From the cell containing the given text, extract its center point as (x, y) coordinate. 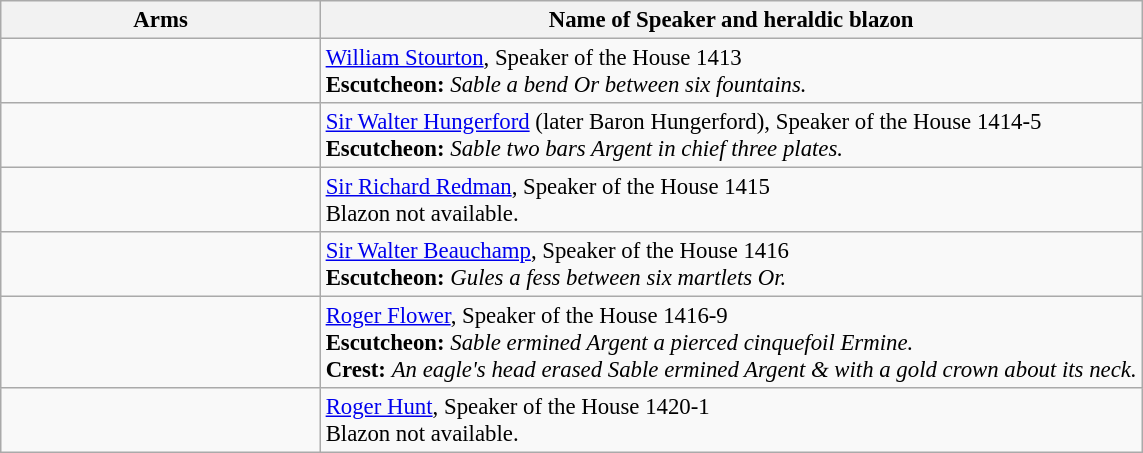
Sir Richard Redman, Speaker of the House 1415Blazon not available. (731, 200)
Sir Walter Hungerford (later Baron Hungerford), Speaker of the House 1414-5Escutcheon: Sable two bars Argent in chief three plates. (731, 136)
Roger Hunt, Speaker of the House 1420-1Blazon not available. (731, 420)
Sir Walter Beauchamp, Speaker of the House 1416Escutcheon: Gules a fess between six martlets Or. (731, 264)
Arms (161, 20)
William Stourton, Speaker of the House 1413Escutcheon: Sable a bend Or between six fountains. (731, 72)
Name of Speaker and heraldic blazon (731, 20)
